Return [x, y] of the center of cell containing provided text 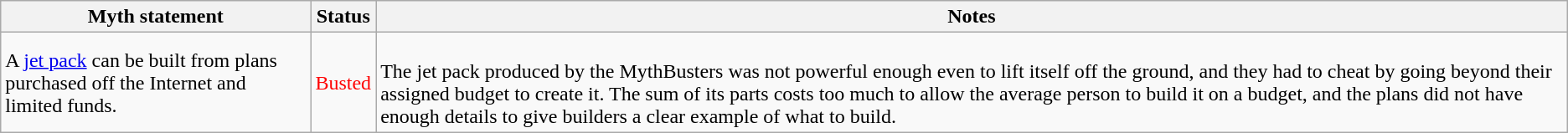
Myth statement [156, 17]
A jet pack can be built from plans purchased off the Internet and limited funds. [156, 82]
Busted [343, 82]
Notes [972, 17]
Status [343, 17]
